Extract the (X, Y) coordinate from the center of the cell holding the provided text.  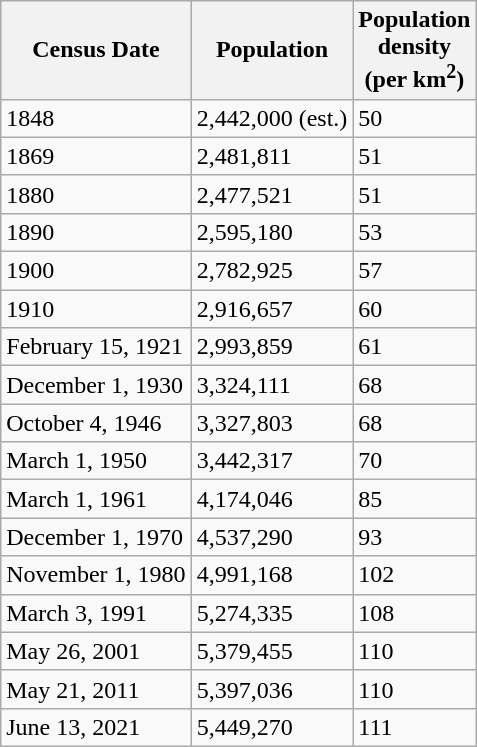
June 13, 2021 (96, 727)
November 1, 1980 (96, 575)
70 (414, 461)
50 (414, 118)
3,327,803 (272, 423)
May 26, 2001 (96, 651)
March 1, 1950 (96, 461)
61 (414, 347)
February 15, 1921 (96, 347)
2,477,521 (272, 194)
108 (414, 613)
1900 (96, 271)
2,782,925 (272, 271)
4,174,046 (272, 499)
Census Date (96, 50)
102 (414, 575)
March 3, 1991 (96, 613)
May 21, 2011 (96, 689)
93 (414, 537)
5,379,455 (272, 651)
2,916,657 (272, 309)
57 (414, 271)
1848 (96, 118)
Population (272, 50)
53 (414, 232)
October 4, 1946 (96, 423)
4,991,168 (272, 575)
5,449,270 (272, 727)
3,324,111 (272, 385)
2,481,811 (272, 156)
5,274,335 (272, 613)
111 (414, 727)
3,442,317 (272, 461)
2,442,000 (est.) (272, 118)
5,397,036 (272, 689)
December 1, 1970 (96, 537)
December 1, 1930 (96, 385)
1890 (96, 232)
2,595,180 (272, 232)
Populationdensity(per km2) (414, 50)
2,993,859 (272, 347)
1869 (96, 156)
4,537,290 (272, 537)
60 (414, 309)
March 1, 1961 (96, 499)
1880 (96, 194)
1910 (96, 309)
85 (414, 499)
